Determine the (x, y) coordinate at the center of the cell enclosing the given text.  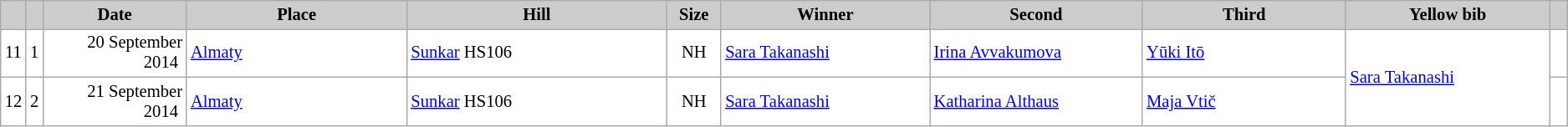
Date (115, 14)
21 September 2014 (115, 101)
2 (34, 101)
Irina Avvakumova (1037, 53)
Katharina Althaus (1037, 101)
Third (1244, 14)
20 September 2014 (115, 53)
Second (1037, 14)
Hill (537, 14)
12 (13, 101)
Maja Vtič (1244, 101)
Size (694, 14)
11 (13, 53)
Yūki Itō (1244, 53)
Winner (825, 14)
1 (34, 53)
Yellow bib (1447, 14)
Place (296, 14)
